Identify which cell holds the provided text, then report its [x, y] central coordinate. 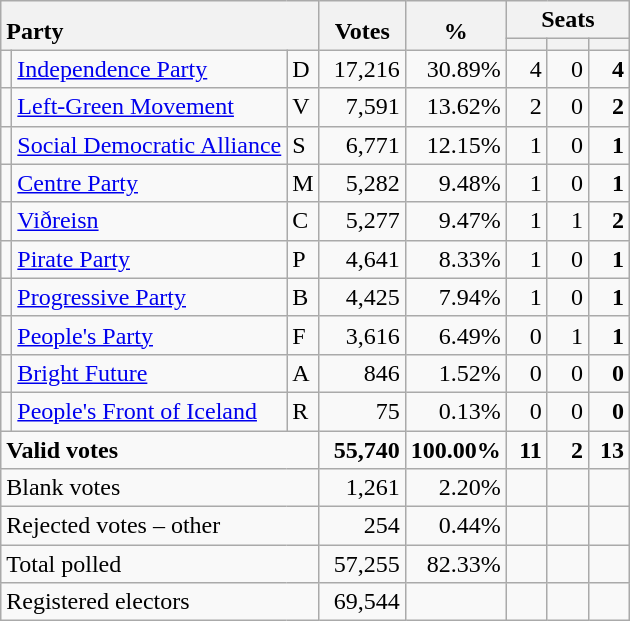
2.20% [456, 488]
30.89% [456, 69]
1,261 [362, 488]
4,641 [362, 259]
Total polled [160, 564]
75 [362, 411]
0.13% [456, 411]
0.44% [456, 526]
846 [362, 373]
People's Party [150, 335]
7,591 [362, 107]
V [303, 107]
Party [160, 26]
R [303, 411]
12.15% [456, 145]
1.52% [456, 373]
C [303, 221]
M [303, 183]
69,544 [362, 602]
9.48% [456, 183]
Valid votes [160, 449]
Independence Party [150, 69]
7.94% [456, 297]
P [303, 259]
17,216 [362, 69]
82.33% [456, 564]
Bright Future [150, 373]
Progressive Party [150, 297]
Votes [362, 26]
Left-Green Movement [150, 107]
13.62% [456, 107]
Seats [568, 20]
People's Front of Iceland [150, 411]
Registered electors [160, 602]
B [303, 297]
% [456, 26]
254 [362, 526]
Blank votes [160, 488]
6,771 [362, 145]
Viðreisn [150, 221]
Centre Party [150, 183]
F [303, 335]
5,277 [362, 221]
4,425 [362, 297]
D [303, 69]
55,740 [362, 449]
5,282 [362, 183]
Social Democratic Alliance [150, 145]
57,255 [362, 564]
9.47% [456, 221]
6.49% [456, 335]
13 [608, 449]
Rejected votes – other [160, 526]
S [303, 145]
Pirate Party [150, 259]
100.00% [456, 449]
8.33% [456, 259]
11 [526, 449]
3,616 [362, 335]
A [303, 373]
